Locate the cell with the specified text and output its (x, y) center coordinate. 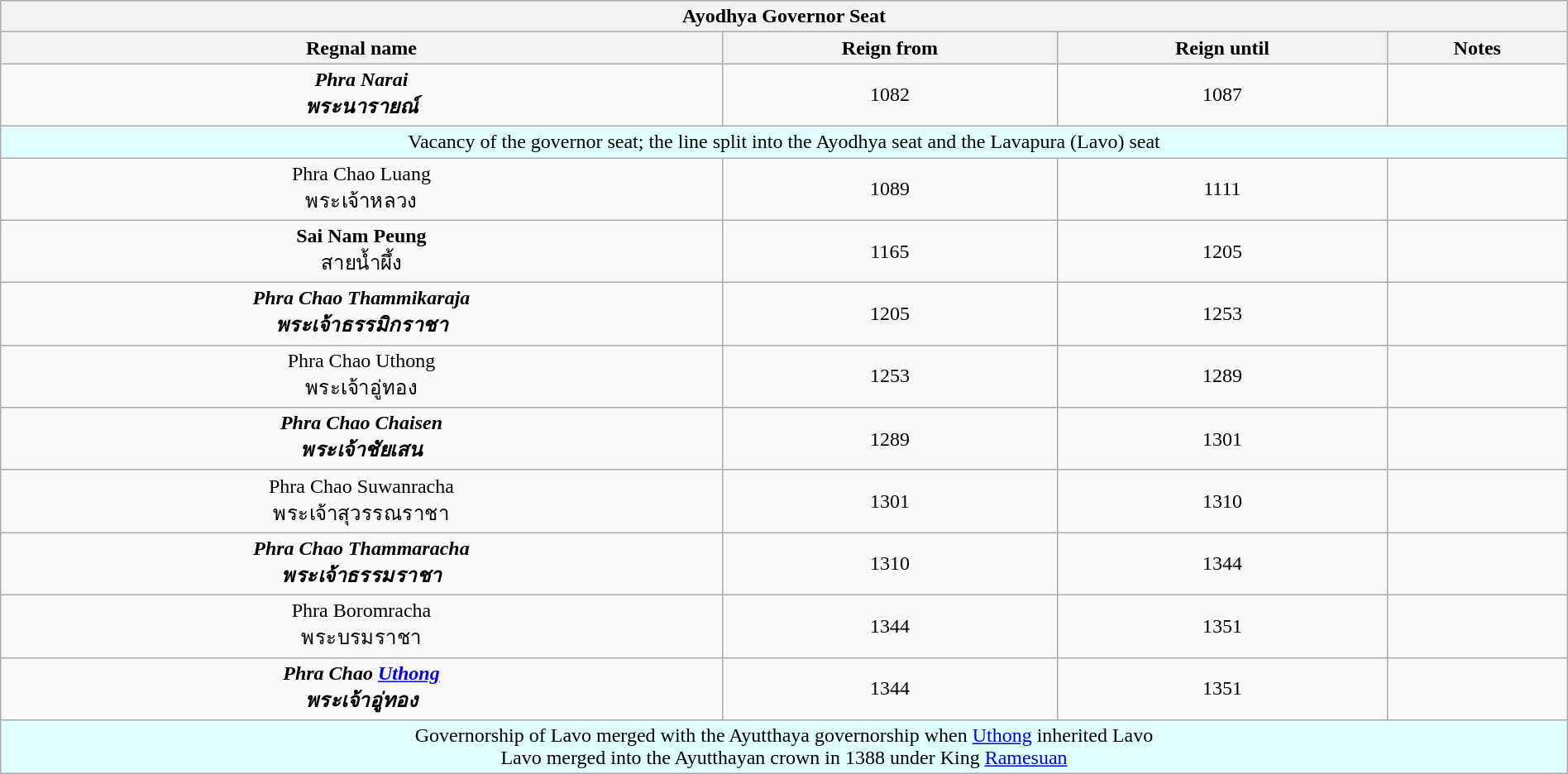
Phra Chao Thammikarajaพระเจ้าธรรมิกราชา (361, 314)
Regnal name (361, 48)
Phra Naraiพระนารายณ์ (361, 95)
1165 (890, 251)
Phra Chao Suwanrachaพระเจ้าสุวรรณราชา (361, 501)
Vacancy of the governor seat; the line split into the Ayodhya seat and the Lavapura (Lavo) seat (784, 141)
Reign until (1222, 48)
Phra Chao Luangพระเจ้าหลวง (361, 189)
Phra Chao Thammarachaพระเจ้าธรรมราชา (361, 564)
1111 (1222, 189)
Reign from (890, 48)
Notes (1477, 48)
Phra Boromrachaพระบรมราชา (361, 626)
Phra Chao Chaisenพระเจ้าชัยเสน (361, 439)
1089 (890, 189)
Ayodhya Governor Seat (784, 17)
Sai Nam Peungสายน้ำผึ้ง (361, 251)
1082 (890, 95)
1087 (1222, 95)
